Return [x, y] of the center of cell containing provided text 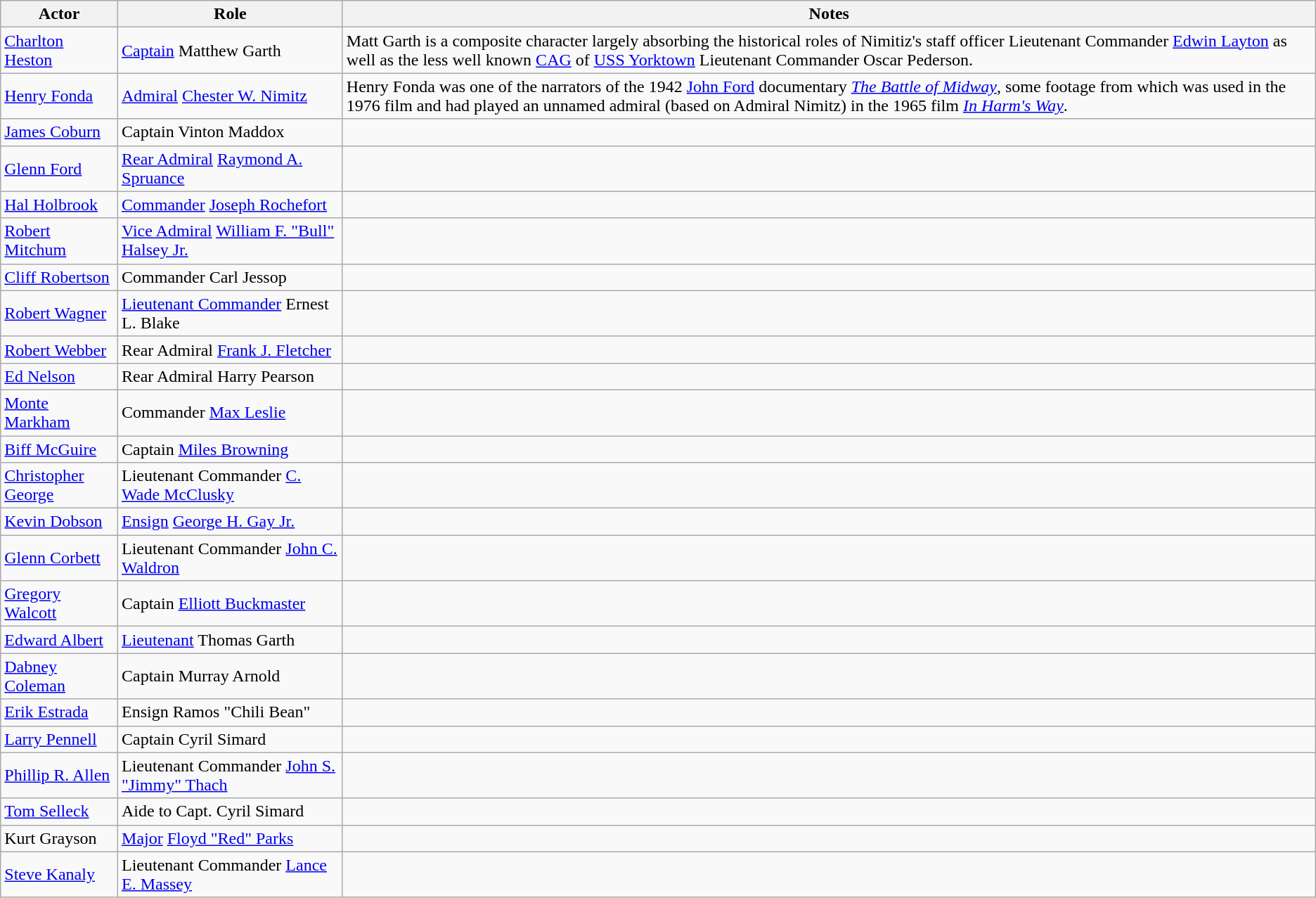
Lieutenant Commander Ernest L. Blake [231, 314]
Captain Cyril Simard [231, 739]
Henry Fonda [59, 96]
Ensign George H. Gay Jr. [231, 522]
Tom Selleck [59, 812]
Erik Estrada [59, 712]
Commander Carl Jessop [231, 277]
Ed Nelson [59, 376]
Commander Joseph Rochefort [231, 205]
Notes [829, 14]
Dabney Coleman [59, 676]
Lieutenant Commander C. Wade McClusky [231, 485]
Christopher George [59, 485]
Captain Murray Arnold [231, 676]
Role [231, 14]
Monte Markham [59, 412]
Robert Wagner [59, 314]
Vice Admiral William F. "Bull" Halsey Jr. [231, 240]
James Coburn [59, 132]
Lieutenant Commander Lance E. Massey [231, 875]
Hal Holbrook [59, 205]
Robert Mitchum [59, 240]
Ensign Ramos "Chili Bean" [231, 712]
Admiral Chester W. Nimitz [231, 96]
Lieutenant Commander John S. "Jimmy" Thach [231, 775]
Edward Albert [59, 640]
Glenn Ford [59, 169]
Lieutenant Commander John C. Waldron [231, 558]
Captain Elliott Buckmaster [231, 603]
Rear Admiral Frank J. Fletcher [231, 349]
Captain Vinton Maddox [231, 132]
Commander Max Leslie [231, 412]
Captain Matthew Garth [231, 51]
Glenn Corbett [59, 558]
Gregory Walcott [59, 603]
Rear Admiral Raymond A. Spruance [231, 169]
Lieutenant Thomas Garth [231, 640]
Cliff Robertson [59, 277]
Rear Admiral Harry Pearson [231, 376]
Kurt Grayson [59, 838]
Captain Miles Browning [231, 449]
Kevin Dobson [59, 522]
Major Floyd "Red" Parks [231, 838]
Actor [59, 14]
Aide to Capt. Cyril Simard [231, 812]
Robert Webber [59, 349]
Charlton Heston [59, 51]
Biff McGuire [59, 449]
Steve Kanaly [59, 875]
Phillip R. Allen [59, 775]
Larry Pennell [59, 739]
